Locate the cell with the specified text and output its [x, y] center coordinate. 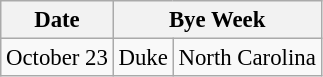
October 23 [57, 58]
Bye Week [217, 20]
North Carolina [247, 58]
Duke [143, 58]
Date [57, 20]
